From the cell containing the given text, extract its center point as (x, y) coordinate. 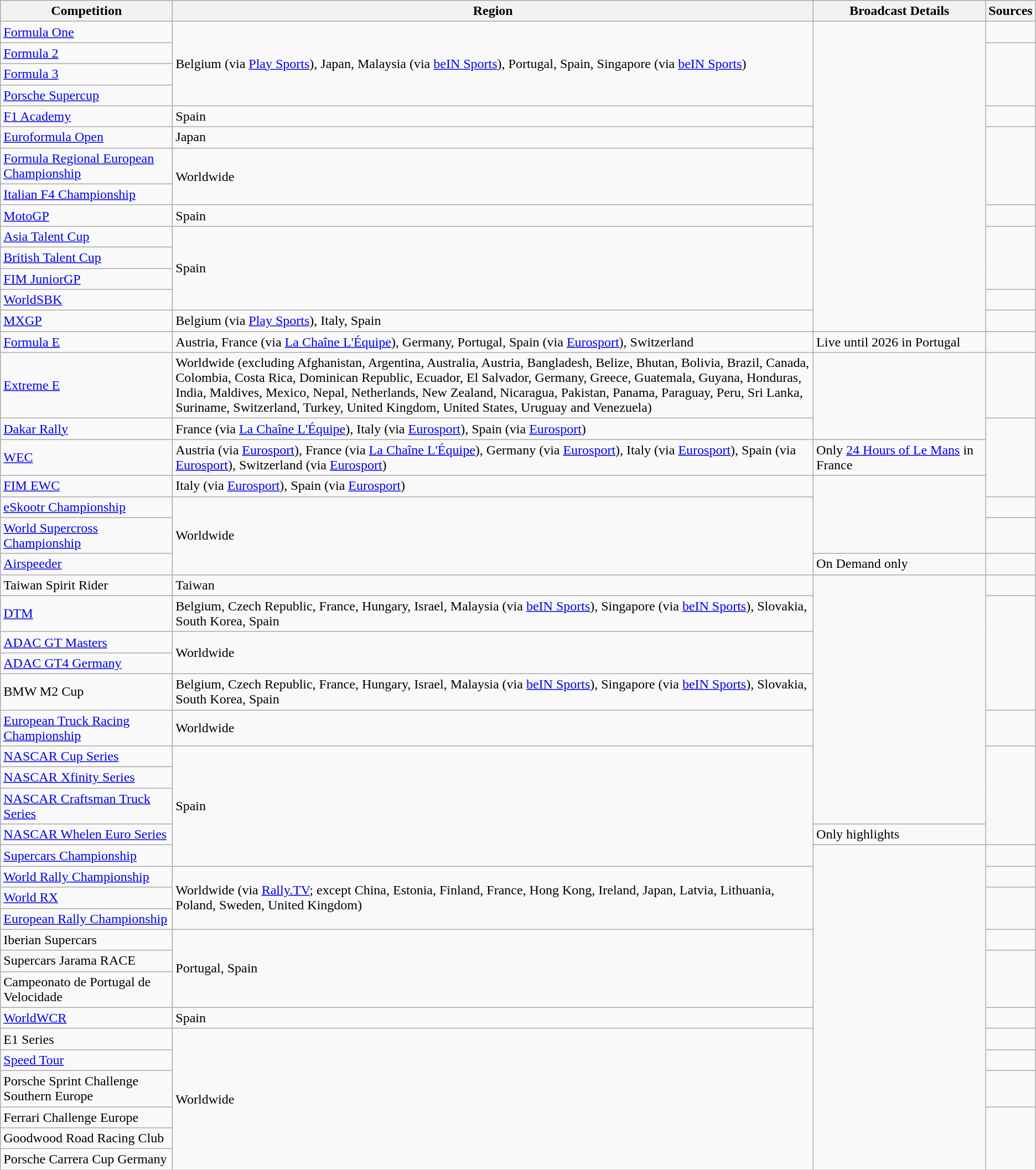
Taiwan (493, 585)
NASCAR Xfinity Series (86, 778)
MotoGP (86, 215)
Only 24 Hours of Le Mans in France (900, 457)
Speed Tour (86, 1060)
Worldwide (via Rally.TV; except China, Estonia, Finland, France, Hong Kong, Ireland, Japan, Latvia, Lithuania, Poland, Sweden, United Kingdom) (493, 898)
Formula One (86, 32)
Formula 3 (86, 74)
European Rally Championship (86, 919)
Iberian Supercars (86, 940)
World RX (86, 898)
Taiwan Spirit Rider (86, 585)
Broadcast Details (900, 11)
Extreme E (86, 385)
Porsche Supercup (86, 95)
Only highlights (900, 835)
Goodwood Road Racing Club (86, 1138)
WorldSBK (86, 300)
Belgium (via Play Sports), Italy, Spain (493, 321)
Asia Talent Cup (86, 236)
Region (493, 11)
Competition (86, 11)
Japan (493, 137)
British Talent Cup (86, 257)
FIM EWC (86, 486)
Sources (1011, 11)
Belgium (via Play Sports), Japan, Malaysia (via beIN Sports), Portugal, Spain, Singapore (via beIN Sports) (493, 64)
FIM JuniorGP (86, 278)
WEC (86, 457)
E1 Series (86, 1039)
NASCAR Cup Series (86, 757)
France (via La Chaîne L'Équipe), Italy (via Eurosport), Spain (via Eurosport) (493, 429)
Supercars Championship (86, 856)
Campeonato de Portugal de Velocidade (86, 990)
F1 Academy (86, 116)
World Supercross Championship (86, 536)
Italy (via Eurosport), Spain (via Eurosport) (493, 486)
Ferrari Challenge Europe (86, 1117)
Live until 2026 in Portugal (900, 342)
Formula 2 (86, 53)
NASCAR Whelen Euro Series (86, 835)
Italian F4 Championship (86, 194)
European Truck Racing Championship (86, 727)
ADAC GT4 Germany (86, 663)
Portugal, Spain (493, 969)
ADAC GT Masters (86, 642)
DTM (86, 613)
MXGP (86, 321)
On Demand only (900, 564)
Formula E (86, 342)
Porsche Carrera Cup Germany (86, 1159)
World Rally Championship (86, 877)
Airspeeder (86, 564)
Formula Regional European Championship (86, 166)
Supercars Jarama RACE (86, 961)
Porsche Sprint Challenge Southern Europe (86, 1088)
Dakar Rally (86, 429)
NASCAR Craftsman Truck Series (86, 806)
WorldWCR (86, 1018)
BMW M2 Cup (86, 692)
Euroformula Open (86, 137)
Austria, France (via La Chaîne L'Équipe), Germany, Portugal, Spain (via Eurosport), Switzerland (493, 342)
eSkootr Championship (86, 507)
